Provide the (X, Y) coordinate of the cell's center where the given text is located.  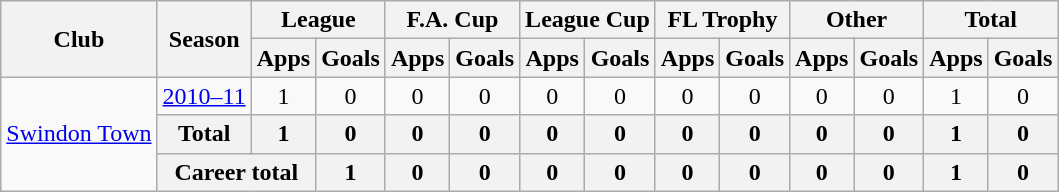
Season (204, 39)
League (318, 20)
FL Trophy (722, 20)
Club (79, 39)
Career total (236, 172)
Other (857, 20)
Swindon Town (79, 134)
League Cup (588, 20)
2010–11 (204, 96)
F.A. Cup (452, 20)
